From the cell containing the given text, extract its center point as (x, y) coordinate. 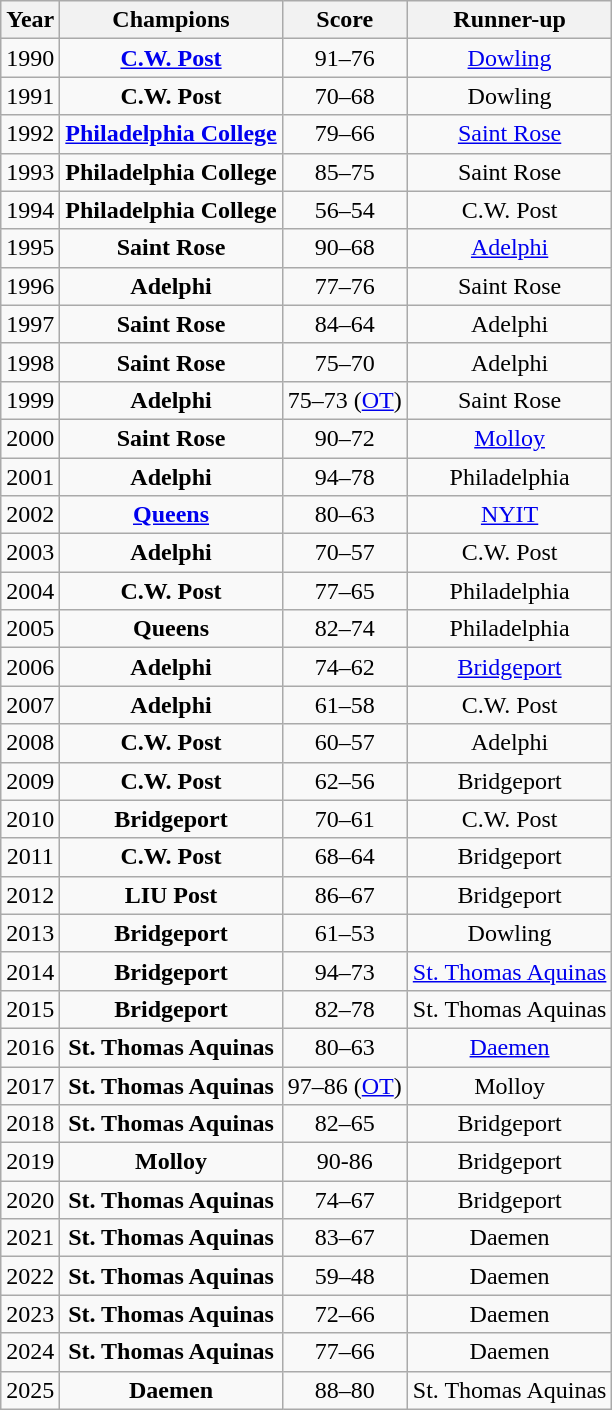
60–57 (344, 743)
77–76 (344, 286)
2024 (30, 1352)
Year (30, 20)
79–66 (344, 134)
75–70 (344, 362)
1991 (30, 96)
2022 (30, 1276)
77–65 (344, 591)
2023 (30, 1314)
2000 (30, 438)
84–64 (344, 324)
88–80 (344, 1390)
77–66 (344, 1352)
2018 (30, 1124)
2021 (30, 1238)
2013 (30, 933)
2004 (30, 591)
NYIT (510, 515)
70–61 (344, 819)
2006 (30, 667)
1999 (30, 400)
83–67 (344, 1238)
2005 (30, 629)
2020 (30, 1200)
82–78 (344, 1009)
70–57 (344, 553)
94–73 (344, 971)
2002 (30, 515)
74–67 (344, 1200)
82–74 (344, 629)
1992 (30, 134)
56–54 (344, 210)
2011 (30, 857)
2010 (30, 819)
97–86 (OT) (344, 1085)
2001 (30, 477)
2009 (30, 781)
74–62 (344, 667)
2017 (30, 1085)
86–67 (344, 895)
1993 (30, 172)
59–48 (344, 1276)
91–76 (344, 58)
Champions (171, 20)
90–68 (344, 248)
1994 (30, 210)
94–78 (344, 477)
LIU Post (171, 895)
2025 (30, 1390)
2007 (30, 705)
1997 (30, 324)
1995 (30, 248)
70–68 (344, 96)
2015 (30, 1009)
2008 (30, 743)
1990 (30, 58)
62–56 (344, 781)
82–65 (344, 1124)
2016 (30, 1047)
Runner-up (510, 20)
1998 (30, 362)
75–73 (OT) (344, 400)
2019 (30, 1162)
61–53 (344, 933)
2003 (30, 553)
90–72 (344, 438)
85–75 (344, 172)
Score (344, 20)
2012 (30, 895)
61–58 (344, 705)
1996 (30, 286)
68–64 (344, 857)
72–66 (344, 1314)
90-86 (344, 1162)
2014 (30, 971)
